Locate the cell with the specified text and output its (X, Y) center coordinate. 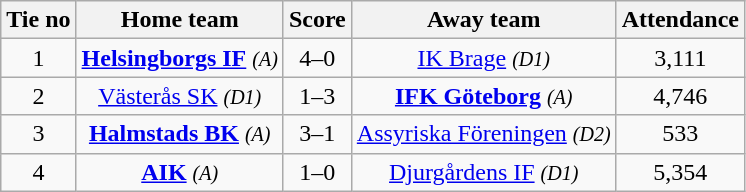
IK Brage (D1) (484, 58)
2 (38, 96)
4,746 (680, 96)
4–0 (317, 58)
AIK (A) (180, 172)
Score (317, 20)
4 (38, 172)
IFK Göteborg (A) (484, 96)
Tie no (38, 20)
Away team (484, 20)
1 (38, 58)
533 (680, 134)
Västerås SK (D1) (180, 96)
Attendance (680, 20)
Helsingborgs IF (A) (180, 58)
3 (38, 134)
1–3 (317, 96)
3,111 (680, 58)
Djurgårdens IF (D1) (484, 172)
1–0 (317, 172)
3–1 (317, 134)
Home team (180, 20)
Halmstads BK (A) (180, 134)
Assyriska Föreningen (D2) (484, 134)
5,354 (680, 172)
